Return the [X, Y] coordinate for the center point of the cell that contains the specified text.  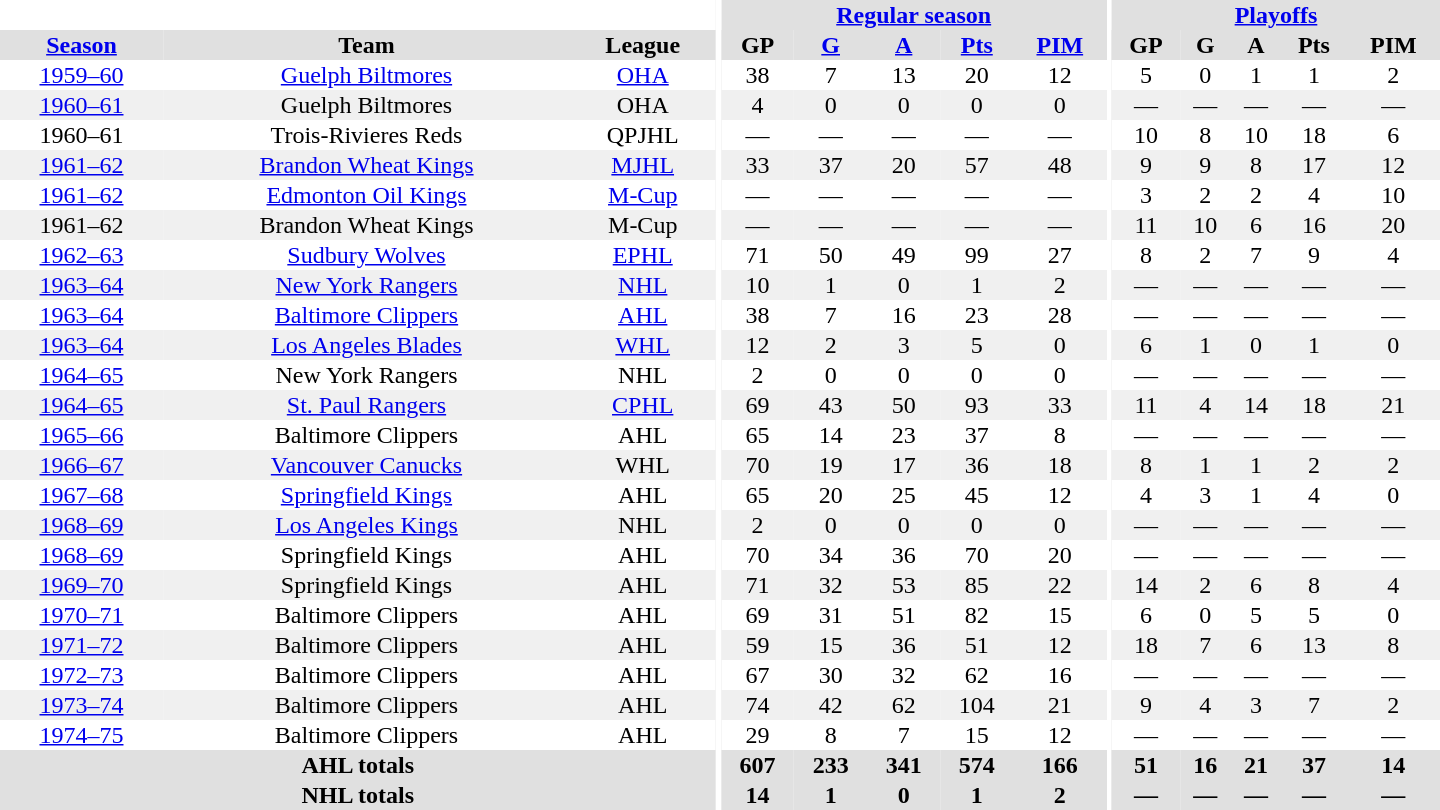
25 [904, 495]
233 [830, 765]
Season [82, 45]
57 [976, 165]
29 [758, 735]
1966–67 [82, 465]
1974–75 [82, 735]
43 [830, 405]
59 [758, 645]
1972–73 [82, 675]
1970–71 [82, 615]
53 [904, 585]
31 [830, 615]
341 [904, 765]
93 [976, 405]
48 [1060, 165]
Team [366, 45]
CPHL [643, 405]
74 [758, 705]
99 [976, 255]
Trois-Rivieres Reds [366, 135]
85 [976, 585]
1973–74 [82, 705]
1971–72 [82, 645]
22 [1060, 585]
607 [758, 765]
28 [1060, 315]
1962–63 [82, 255]
1969–70 [82, 585]
MJHL [643, 165]
82 [976, 615]
19 [830, 465]
Playoffs [1276, 15]
Los Angeles Blades [366, 345]
1967–68 [82, 495]
Regular season [914, 15]
49 [904, 255]
42 [830, 705]
League [643, 45]
104 [976, 705]
30 [830, 675]
574 [976, 765]
Edmonton Oil Kings [366, 195]
EPHL [643, 255]
34 [830, 555]
St. Paul Rangers [366, 405]
67 [758, 675]
27 [1060, 255]
1959–60 [82, 75]
Sudbury Wolves [366, 255]
QPJHL [643, 135]
Los Angeles Kings [366, 525]
45 [976, 495]
1965–66 [82, 435]
NHL totals [358, 795]
AHL totals [358, 765]
Vancouver Canucks [366, 465]
166 [1060, 765]
